Pinpoint the cell where the given text exists, returning its (x, y) midpoint coordinate. 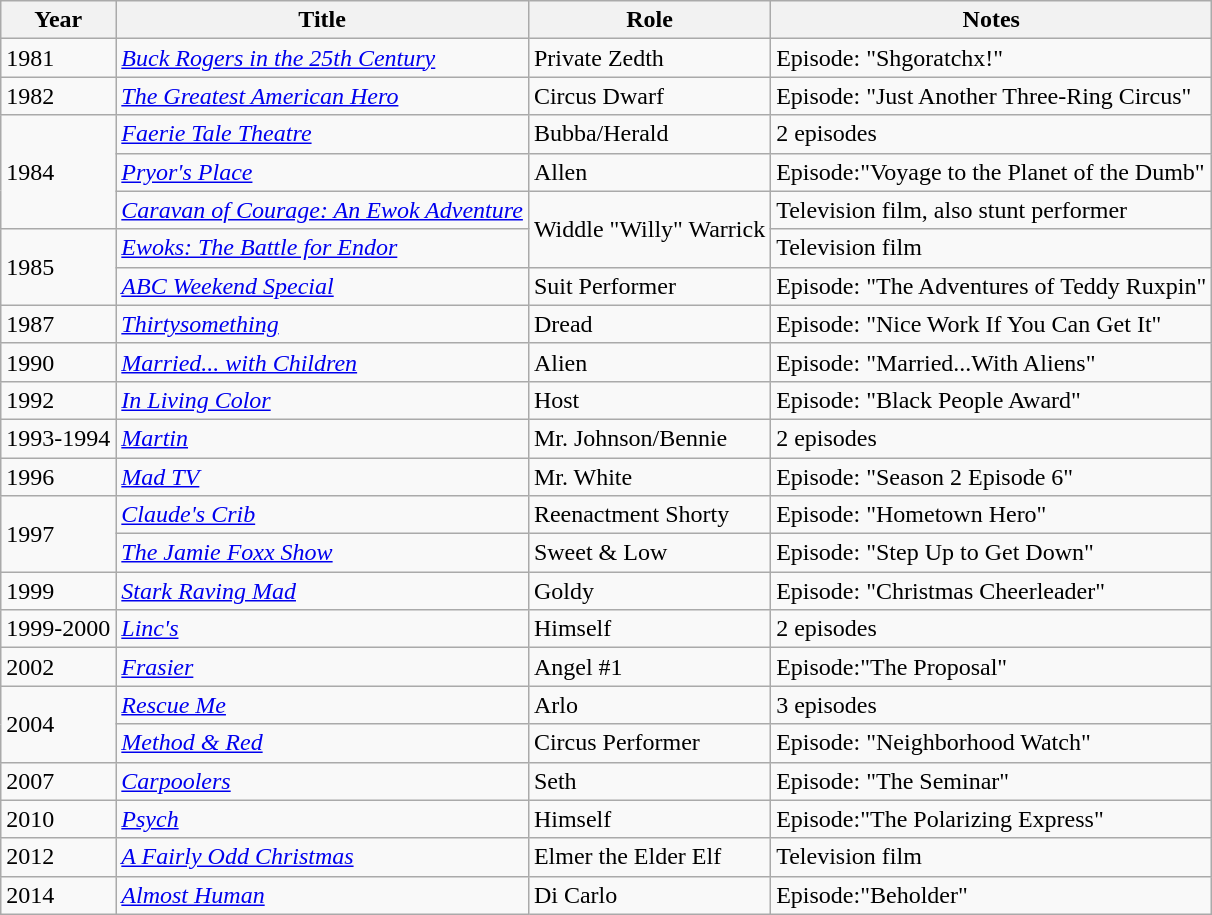
ABC Weekend Special (322, 286)
Goldy (649, 591)
Di Carlo (649, 895)
1993-1994 (58, 438)
Mr. Johnson/Bennie (649, 438)
Dread (649, 324)
Episode: "Christmas Cheerleader" (992, 591)
Episode:"Voyage to the Planet of the Dumb" (992, 172)
Episode: "Neighborhood Watch" (992, 743)
Rescue Me (322, 705)
Thirtysomething (322, 324)
Reenactment Shorty (649, 515)
2014 (58, 895)
Episode:"Beholder" (992, 895)
1985 (58, 267)
Angel #1 (649, 667)
Episode: "The Adventures of Teddy Ruxpin" (992, 286)
Host (649, 400)
Circus Performer (649, 743)
Episode: "Season 2 Episode 6" (992, 477)
3 episodes (992, 705)
In Living Color (322, 400)
Pryor's Place (322, 172)
1987 (58, 324)
Linc's (322, 629)
Notes (992, 20)
Allen (649, 172)
Seth (649, 781)
Almost Human (322, 895)
Episode: "Step Up to Get Down" (992, 553)
Frasier (322, 667)
Role (649, 20)
1997 (58, 534)
Mr. White (649, 477)
Psych (322, 819)
Claude's Crib (322, 515)
Carpoolers (322, 781)
Faerie Tale Theatre (322, 134)
Sweet & Low (649, 553)
Method & Red (322, 743)
1999-2000 (58, 629)
Stark Raving Mad (322, 591)
Episode: "Black People Award" (992, 400)
Private Zedth (649, 58)
Episode: "Married...With Aliens" (992, 362)
Title (322, 20)
Year (58, 20)
1999 (58, 591)
2007 (58, 781)
A Fairly Odd Christmas (322, 857)
Martin (322, 438)
Elmer the Elder Elf (649, 857)
Episode: "Nice Work If You Can Get It" (992, 324)
Episode: "The Seminar" (992, 781)
Episode: "Shgoratchx!" (992, 58)
Buck Rogers in the 25th Century (322, 58)
Television film, also stunt performer (992, 210)
Alien (649, 362)
1984 (58, 172)
Mad TV (322, 477)
Married... with Children (322, 362)
Episode: "Hometown Hero" (992, 515)
2012 (58, 857)
1992 (58, 400)
2002 (58, 667)
The Greatest American Hero (322, 96)
Episode:"The Proposal" (992, 667)
1981 (58, 58)
2010 (58, 819)
Caravan of Courage: An Ewok Adventure (322, 210)
Arlo (649, 705)
Episode:"The Polarizing Express" (992, 819)
Episode: "Just Another Three-Ring Circus" (992, 96)
Widdle "Willy" Warrick (649, 229)
Ewoks: The Battle for Endor (322, 248)
1996 (58, 477)
Circus Dwarf (649, 96)
2004 (58, 724)
1990 (58, 362)
1982 (58, 96)
Suit Performer (649, 286)
The Jamie Foxx Show (322, 553)
Bubba/Herald (649, 134)
